Extract the (x, y) coordinate from the center of the cell holding the provided text.  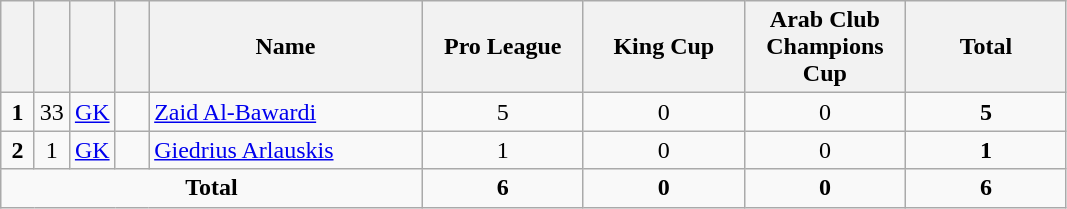
Name (286, 47)
Zaid Al-Bawardi (286, 112)
2 (18, 150)
Giedrius Arlauskis (286, 150)
King Cup (664, 47)
Pro League (502, 47)
Arab Club Champions Cup (824, 47)
33 (52, 112)
